Extract the (x, y) coordinate from the center of the cell holding the provided text.  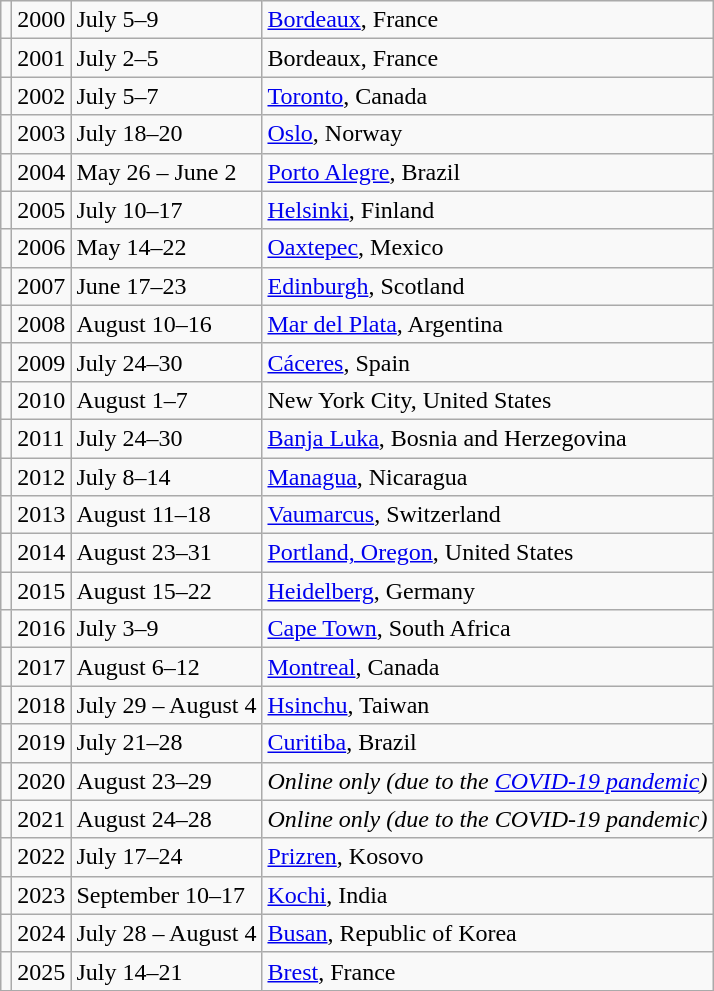
2006 (42, 248)
Mar del Plata, Argentina (488, 324)
Busan, Republic of Korea (488, 933)
July 14–21 (166, 971)
2003 (42, 134)
Brest, France (488, 971)
July 5–9 (166, 20)
2002 (42, 96)
July 21–28 (166, 743)
July 18–20 (166, 134)
Oaxtepec, Mexico (488, 248)
2024 (42, 933)
2004 (42, 172)
Kochi, India (488, 895)
2022 (42, 857)
2015 (42, 591)
August 6–12 (166, 667)
July 3–9 (166, 629)
Edinburgh, Scotland (488, 286)
July 10–17 (166, 210)
August 10–16 (166, 324)
Vaumarcus, Switzerland (488, 515)
2010 (42, 400)
July 5–7 (166, 96)
2007 (42, 286)
July 17–24 (166, 857)
2001 (42, 58)
August 23–29 (166, 781)
2012 (42, 477)
2008 (42, 324)
Managua, Nicaragua (488, 477)
Cáceres, Spain (488, 362)
Hsinchu, Taiwan (488, 705)
Prizren, Kosovo (488, 857)
2011 (42, 438)
May 26 – June 2 (166, 172)
Porto Alegre, Brazil (488, 172)
August 15–22 (166, 591)
2000 (42, 20)
Portland, Oregon, United States (488, 553)
May 14–22 (166, 248)
2020 (42, 781)
Banja Luka, Bosnia and Herzegovina (488, 438)
2023 (42, 895)
2025 (42, 971)
2013 (42, 515)
2019 (42, 743)
2018 (42, 705)
Toronto, Canada (488, 96)
Montreal, Canada (488, 667)
August 1–7 (166, 400)
July 8–14 (166, 477)
Oslo, Norway (488, 134)
August 24–28 (166, 819)
Cape Town, South Africa (488, 629)
September 10–17 (166, 895)
Heidelberg, Germany (488, 591)
2016 (42, 629)
July 28 – August 4 (166, 933)
July 29 – August 4 (166, 705)
July 2–5 (166, 58)
August 23–31 (166, 553)
2014 (42, 553)
Helsinki, Finland (488, 210)
2005 (42, 210)
August 11–18 (166, 515)
2009 (42, 362)
2021 (42, 819)
Curitiba, Brazil (488, 743)
New York City, United States (488, 400)
2017 (42, 667)
June 17–23 (166, 286)
